Return [X, Y] of the center of cell containing provided text 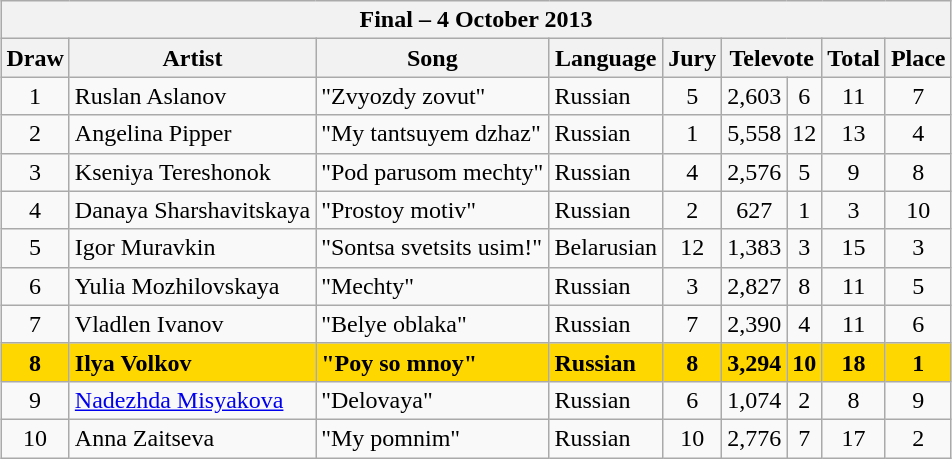
13 [854, 134]
Angelina Pipper [192, 134]
"Poy so mnoy" [432, 362]
1,074 [754, 400]
2,827 [754, 286]
2,776 [754, 438]
Vladlen Ivanov [192, 324]
17 [854, 438]
Ilya Volkov [192, 362]
Igor Muravkin [192, 248]
Televote [772, 58]
Anna Zaitseva [192, 438]
Place [918, 58]
"My pomnim" [432, 438]
2,576 [754, 172]
1,383 [754, 248]
"Delovaya" [432, 400]
2,603 [754, 96]
"My tantsuyem dzhaz" [432, 134]
2,390 [754, 324]
Final – 4 October 2013 [476, 20]
Draw [35, 58]
"Belye oblaka" [432, 324]
15 [854, 248]
18 [854, 362]
Artist [192, 58]
5,558 [754, 134]
Jury [692, 58]
"Pod parusom mechty" [432, 172]
Nadezhda Misyakova [192, 400]
"Zvyozdy zovut" [432, 96]
"Prostoy motiv" [432, 210]
3,294 [754, 362]
Belarusian [606, 248]
"Mechty" [432, 286]
Ruslan Aslanov [192, 96]
Song [432, 58]
Language [606, 58]
"Sontsa svetsits usim!" [432, 248]
627 [754, 210]
Total [854, 58]
Yulia Mozhilovskaya [192, 286]
Danaya Sharshavitskaya [192, 210]
Kseniya Tereshonok [192, 172]
